Pinpoint the cell where the given text exists, returning its [x, y] midpoint coordinate. 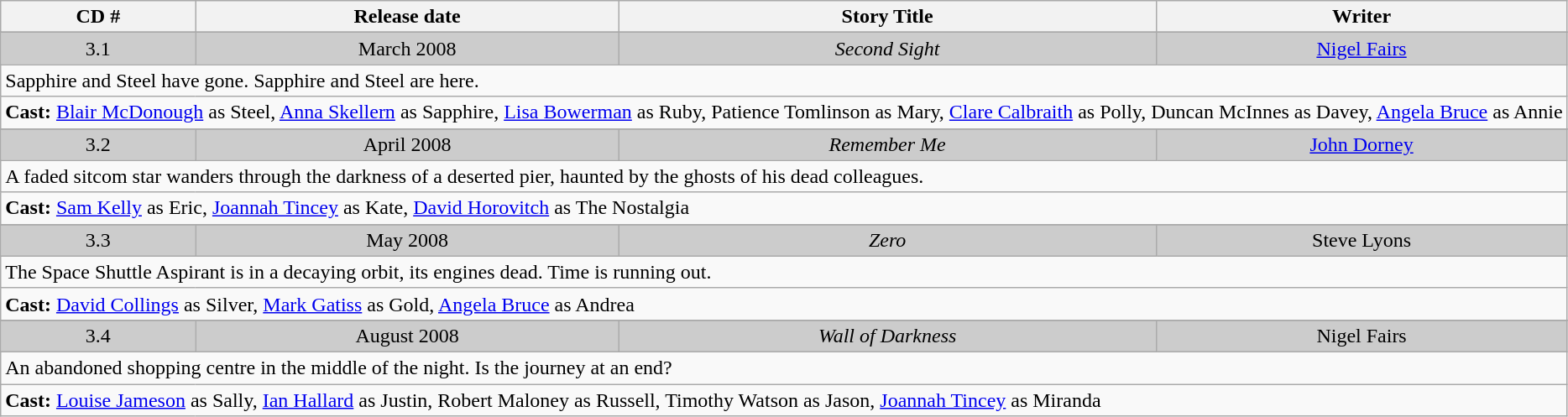
Zero [887, 240]
March 2008 [407, 49]
John Dorney [1362, 144]
Cast: David Collings as Silver, Mark Gatiss as Gold, Angela Bruce as Andrea [784, 304]
Second Sight [887, 49]
April 2008 [407, 144]
Sapphire and Steel have gone. Sapphire and Steel are here. [784, 81]
3.4 [98, 336]
An abandoned shopping centre in the middle of the night. Is the journey at an end? [784, 367]
Steve Lyons [1362, 240]
CD # [98, 17]
3.1 [98, 49]
Cast: Louise Jameson as Sally, Ian Hallard as Justin, Robert Maloney as Russell, Timothy Watson as Jason, Joannah Tincey as Miranda [784, 400]
The Space Shuttle Aspirant is in a decaying orbit, its engines dead. Time is running out. [784, 272]
Story Title [887, 17]
Writer [1362, 17]
Release date [407, 17]
A faded sitcom star wanders through the darkness of a deserted pier, haunted by the ghosts of his dead colleagues. [784, 176]
3.2 [98, 144]
3.3 [98, 240]
May 2008 [407, 240]
Wall of Darkness [887, 336]
Remember Me [887, 144]
August 2008 [407, 336]
Cast: Sam Kelly as Eric, Joannah Tincey as Kate, David Horovitch as The Nostalgia [784, 208]
